Locate the cell with the specified text and output its (x, y) center coordinate. 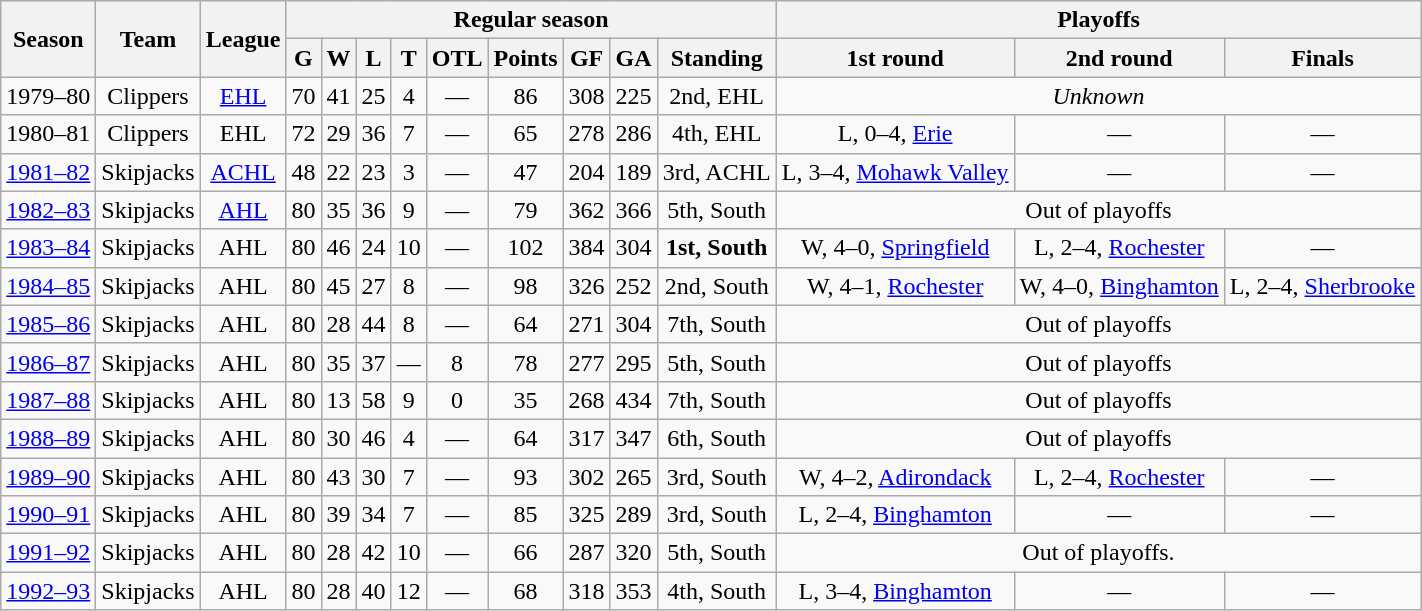
384 (586, 248)
Out of playoffs. (1098, 553)
37 (374, 362)
Regular season (531, 20)
4th, EHL (716, 134)
295 (634, 362)
2nd round (1119, 58)
Points (526, 58)
2nd, EHL (716, 96)
265 (634, 477)
OTL (457, 58)
317 (586, 438)
1982–83 (48, 210)
12 (408, 591)
225 (634, 96)
Team (148, 39)
GA (634, 58)
1992–93 (48, 591)
434 (634, 400)
86 (526, 96)
W, 4–1, Rochester (895, 286)
366 (634, 210)
1985–86 (48, 324)
353 (634, 591)
L, 2–4, Binghamton (895, 515)
268 (586, 400)
252 (634, 286)
25 (374, 96)
GF (586, 58)
L, 2–4, Sherbrooke (1322, 286)
70 (304, 96)
326 (586, 286)
42 (374, 553)
Finals (1322, 58)
325 (586, 515)
93 (526, 477)
204 (586, 172)
347 (634, 438)
0 (457, 400)
6th, South (716, 438)
1984–85 (48, 286)
1st, South (716, 248)
1990–91 (48, 515)
68 (526, 591)
45 (338, 286)
Standing (716, 58)
2nd, South (716, 286)
3rd, ACHL (716, 172)
1983–84 (48, 248)
Unknown (1098, 96)
W, 4–2, Adirondack (895, 477)
L, 3–4, Binghamton (895, 591)
1991–92 (48, 553)
23 (374, 172)
1980–81 (48, 134)
W (338, 58)
1981–82 (48, 172)
289 (634, 515)
L (374, 58)
13 (338, 400)
W, 4–0, Binghamton (1119, 286)
1986–87 (48, 362)
48 (304, 172)
85 (526, 515)
98 (526, 286)
T (408, 58)
79 (526, 210)
4th, South (716, 591)
29 (338, 134)
24 (374, 248)
58 (374, 400)
22 (338, 172)
Playoffs (1098, 20)
308 (586, 96)
39 (338, 515)
3 (408, 172)
287 (586, 553)
302 (586, 477)
40 (374, 591)
320 (634, 553)
27 (374, 286)
72 (304, 134)
1987–88 (48, 400)
43 (338, 477)
Season (48, 39)
44 (374, 324)
277 (586, 362)
286 (634, 134)
League (243, 39)
189 (634, 172)
ACHL (243, 172)
1979–80 (48, 96)
47 (526, 172)
1989–90 (48, 477)
41 (338, 96)
278 (586, 134)
78 (526, 362)
G (304, 58)
1988–89 (48, 438)
362 (586, 210)
L, 3–4, Mohawk Valley (895, 172)
66 (526, 553)
318 (586, 591)
1st round (895, 58)
102 (526, 248)
W, 4–0, Springfield (895, 248)
L, 0–4, Erie (895, 134)
271 (586, 324)
65 (526, 134)
34 (374, 515)
